Provide the [x, y] coordinate of the cell's center where the given text is located.  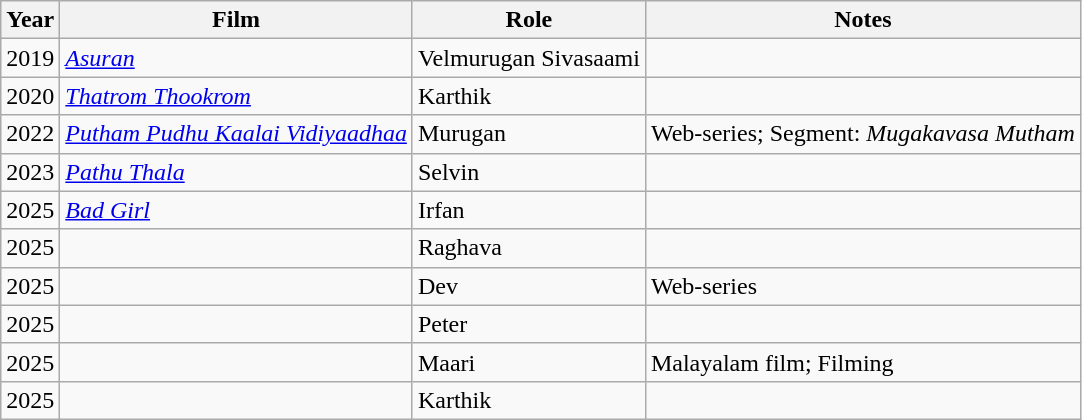
Dev [528, 286]
2022 [30, 134]
Asuran [236, 58]
Web-series; Segment: Mugakavasa Mutham [862, 134]
Notes [862, 20]
Malayalam film; Filming [862, 362]
Raghava [528, 248]
2019 [30, 58]
Murugan [528, 134]
Thatrom Thookrom [236, 96]
Year [30, 20]
Peter [528, 324]
Maari [528, 362]
Web-series [862, 286]
Pathu Thala [236, 172]
Role [528, 20]
Bad Girl [236, 210]
2023 [30, 172]
Selvin [528, 172]
Irfan [528, 210]
2020 [30, 96]
Film [236, 20]
Putham Pudhu Kaalai Vidiyaadhaa [236, 134]
Velmurugan Sivasaami [528, 58]
